Provide the (x, y) coordinate of the cell's center where the given text is located.  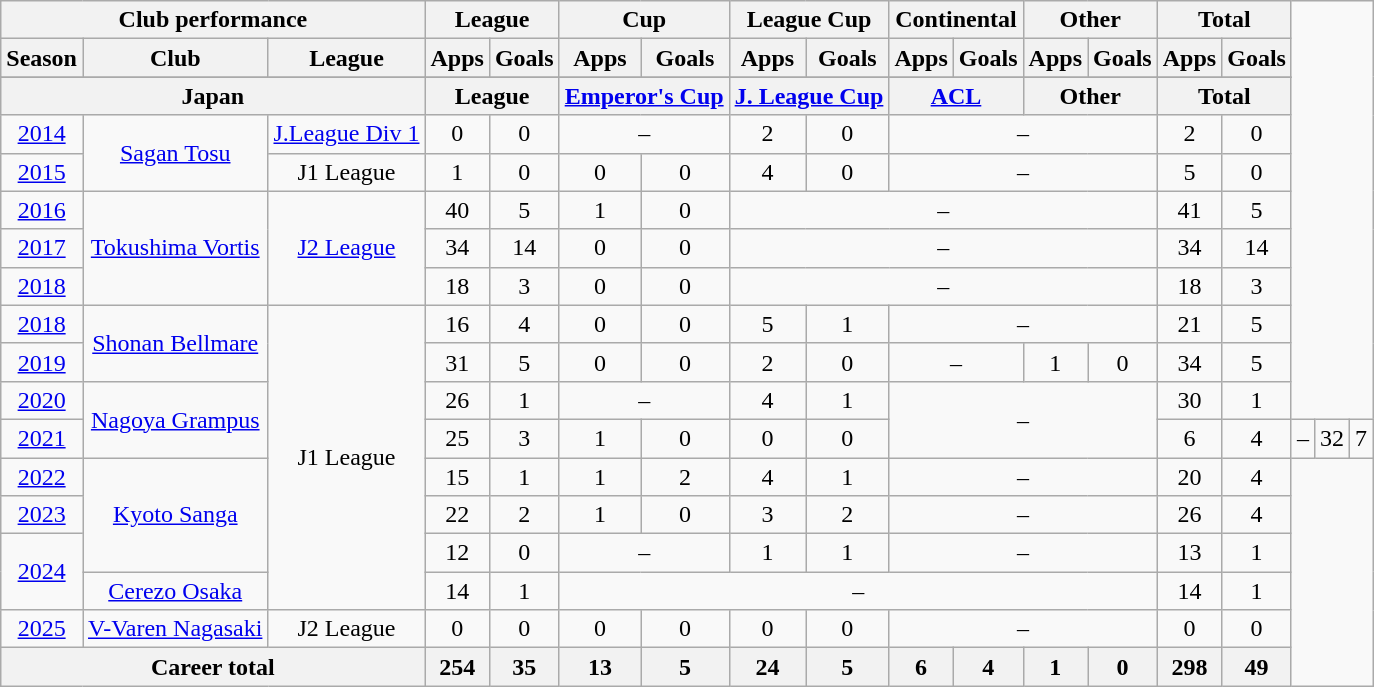
Japan (213, 96)
Sagan Tosu (174, 153)
40 (457, 210)
Club performance (213, 20)
21 (1189, 324)
Club (174, 58)
31 (457, 362)
League Cup (809, 20)
22 (457, 515)
J. League Cup (809, 96)
Kyoto Sanga (174, 515)
2016 (42, 210)
2020 (42, 400)
49 (1257, 667)
2022 (42, 477)
35 (524, 667)
2025 (42, 629)
20 (1189, 477)
24 (768, 667)
Continental (956, 20)
2017 (42, 248)
Season (42, 58)
41 (1189, 210)
V-Varen Nagasaki (174, 629)
2023 (42, 515)
30 (1189, 400)
ACL (956, 96)
298 (1189, 667)
Cerezo Osaka (174, 591)
2014 (42, 134)
254 (457, 667)
2019 (42, 362)
2015 (42, 172)
15 (457, 477)
16 (457, 324)
2021 (42, 438)
J.League Div 1 (346, 134)
Nagoya Grampus (174, 419)
Shonan Bellmare (174, 343)
12 (457, 553)
Tokushima Vortis (174, 248)
Emperor's Cup (644, 96)
32 (1332, 438)
25 (457, 438)
Career total (213, 667)
Cup (644, 20)
7 (1362, 438)
2024 (42, 572)
